Capture the cell that displays the provided text and extract its (X, Y) central coordinate. 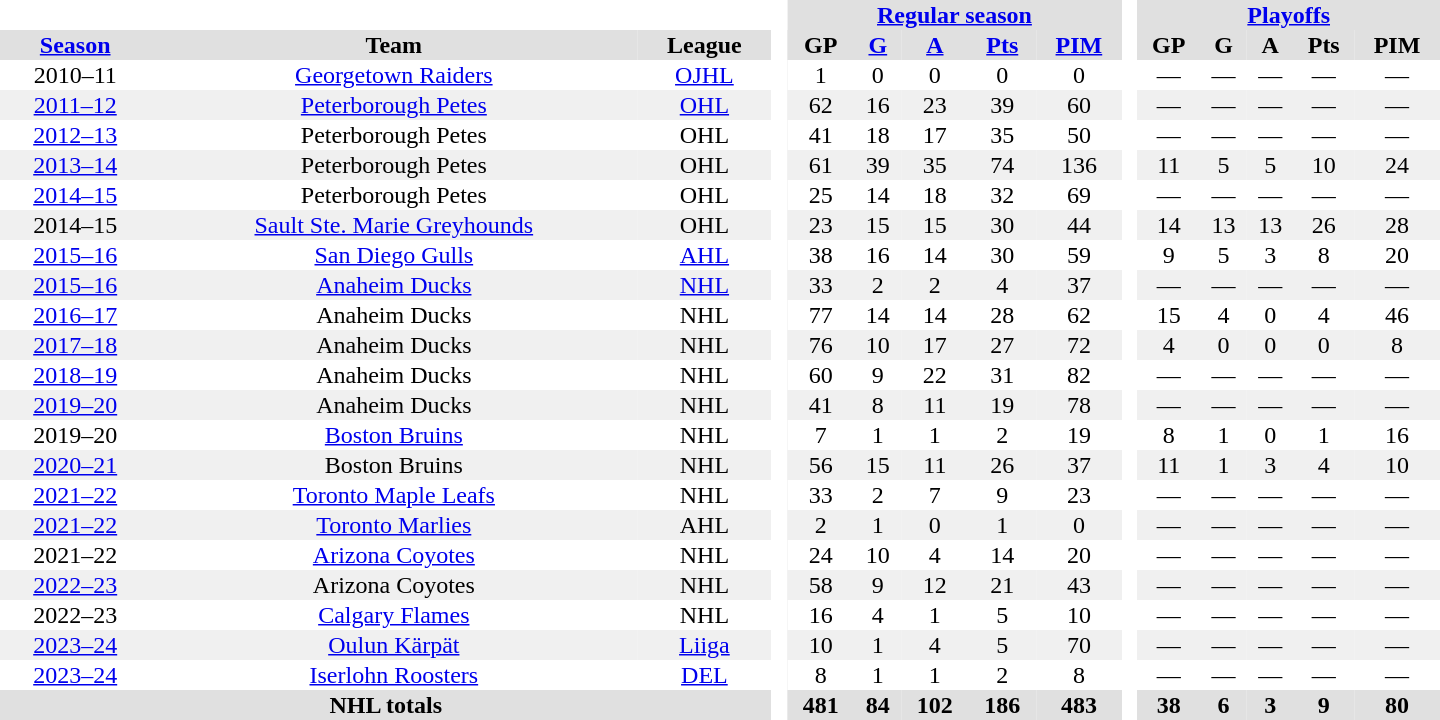
San Diego Gulls (394, 255)
2017–18 (75, 345)
102 (934, 705)
77 (820, 315)
2011–12 (75, 105)
League (704, 45)
6 (1224, 705)
84 (878, 705)
59 (1079, 255)
Calgary Flames (394, 615)
72 (1079, 345)
80 (1397, 705)
Liiga (704, 645)
43 (1079, 585)
Toronto Maple Leafs (394, 495)
46 (1397, 315)
56 (820, 465)
70 (1079, 645)
50 (1079, 135)
76 (820, 345)
21 (1002, 585)
Iserlohn Roosters (394, 675)
186 (1002, 705)
61 (820, 165)
25 (820, 195)
74 (1002, 165)
Playoffs (1288, 15)
Sault Ste. Marie Greyhounds (394, 225)
Regular season (954, 15)
69 (1079, 195)
58 (820, 585)
136 (1079, 165)
DEL (704, 675)
82 (1079, 375)
12 (934, 585)
2020–21 (75, 465)
2016–17 (75, 315)
27 (1002, 345)
31 (1002, 375)
44 (1079, 225)
2010–11 (75, 75)
Oulun Kärpät (394, 645)
2018–19 (75, 375)
Team (394, 45)
NHL totals (386, 705)
2013–14 (75, 165)
Georgetown Raiders (394, 75)
Season (75, 45)
Toronto Marlies (394, 525)
2012–13 (75, 135)
78 (1079, 405)
483 (1079, 705)
481 (820, 705)
OJHL (704, 75)
22 (934, 375)
32 (1002, 195)
